Output the [x, y] coordinate of the center of the cell containing the given text.  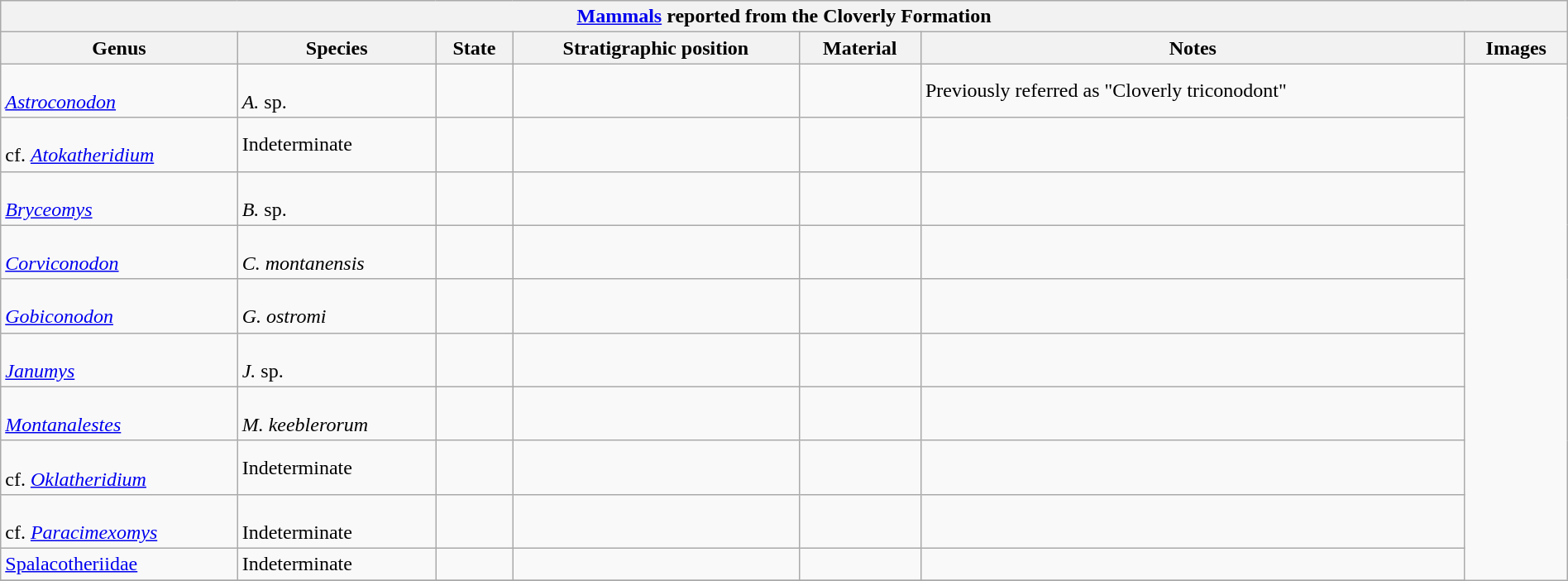
cf. Atokatheridium [119, 144]
Gobiconodon [119, 306]
cf. Paracimexomys [119, 521]
Bryceomys [119, 199]
A. sp. [337, 91]
J. sp. [337, 359]
Previously referred as "Cloverly triconodont" [1193, 91]
cf. Oklatheridium [119, 467]
Spalacotheriidae [119, 564]
Mammals reported from the Cloverly Formation [784, 17]
B. sp. [337, 199]
C. montanensis [337, 252]
Images [1516, 48]
G. ostromi [337, 306]
Material [860, 48]
Notes [1193, 48]
Genus [119, 48]
Montanalestes [119, 414]
State [475, 48]
Astroconodon [119, 91]
Janumys [119, 359]
Corviconodon [119, 252]
Species [337, 48]
Stratigraphic position [656, 48]
M. keeblerorum [337, 414]
